Provide the (x, y) coordinate of the cell's center where the given text is located.  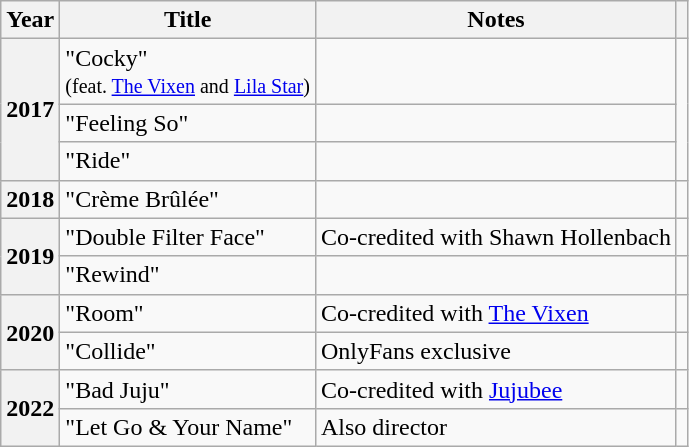
"Ride" (188, 161)
"Bad Juju" (188, 389)
Co-credited with The Vixen (496, 313)
2019 (30, 256)
Title (188, 20)
"Collide" (188, 351)
2017 (30, 110)
2018 (30, 199)
OnlyFans exclusive (496, 351)
Notes (496, 20)
2022 (30, 408)
2020 (30, 332)
Co-credited with Jujubee (496, 389)
Also director (496, 427)
"Room" (188, 313)
"Feeling So" (188, 123)
"Double Filter Face" (188, 237)
"Cocky"(feat. The Vixen and Lila Star) (188, 72)
"Let Go & Your Name" (188, 427)
"Rewind" (188, 275)
"Crème Brûlée" (188, 199)
Co-credited with Shawn Hollenbach (496, 237)
Year (30, 20)
